Identify which cell holds the provided text, then report its [X, Y] central coordinate. 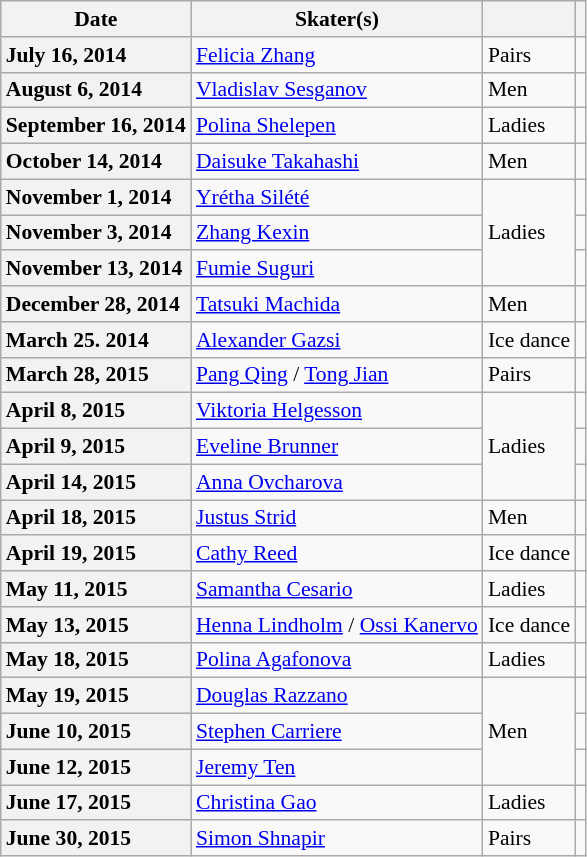
Stephen Carriere [337, 732]
April 18, 2015 [96, 518]
Anna Ovcharova [337, 482]
March 28, 2015 [96, 375]
Zhang Kexin [337, 233]
November 1, 2014 [96, 197]
Jeremy Ten [337, 767]
Polina Agafonova [337, 660]
May 19, 2015 [96, 696]
Alexander Gazsi [337, 340]
March 25. 2014 [96, 340]
July 16, 2014 [96, 55]
May 18, 2015 [96, 660]
Skater(s) [337, 19]
Christina Gao [337, 803]
June 10, 2015 [96, 732]
December 28, 2014 [96, 304]
August 6, 2014 [96, 90]
November 13, 2014 [96, 269]
June 30, 2015 [96, 839]
October 14, 2014 [96, 162]
Justus Strid [337, 518]
June 17, 2015 [96, 803]
Fumie Suguri [337, 269]
April 14, 2015 [96, 482]
April 19, 2015 [96, 554]
Douglas Razzano [337, 696]
Samantha Cesario [337, 589]
Tatsuki Machida [337, 304]
Yrétha Silété [337, 197]
Vladislav Sesganov [337, 90]
Felicia Zhang [337, 55]
Henna Lindholm / Ossi Kanervo [337, 625]
November 3, 2014 [96, 233]
Viktoria Helgesson [337, 411]
Date [96, 19]
May 13, 2015 [96, 625]
April 8, 2015 [96, 411]
Simon Shnapir [337, 839]
Eveline Brunner [337, 447]
April 9, 2015 [96, 447]
September 16, 2014 [96, 126]
Pang Qing / Tong Jian [337, 375]
May 11, 2015 [96, 589]
June 12, 2015 [96, 767]
Cathy Reed [337, 554]
Daisuke Takahashi [337, 162]
Polina Shelepen [337, 126]
